Detect which cell encompasses the target text, then output its (X, Y) center coordinate. 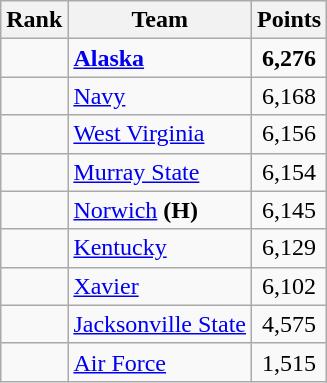
Kentucky (160, 248)
6,276 (290, 58)
6,156 (290, 134)
4,575 (290, 324)
6,129 (290, 248)
Jacksonville State (160, 324)
6,154 (290, 172)
Rank (34, 20)
Alaska (160, 58)
Navy (160, 96)
Xavier (160, 286)
6,145 (290, 210)
6,168 (290, 96)
Murray State (160, 172)
Points (290, 20)
6,102 (290, 286)
Team (160, 20)
West Virginia (160, 134)
Air Force (160, 362)
1,515 (290, 362)
Norwich (H) (160, 210)
